Provide the (x, y) coordinate of the cell's center where the given text is located.  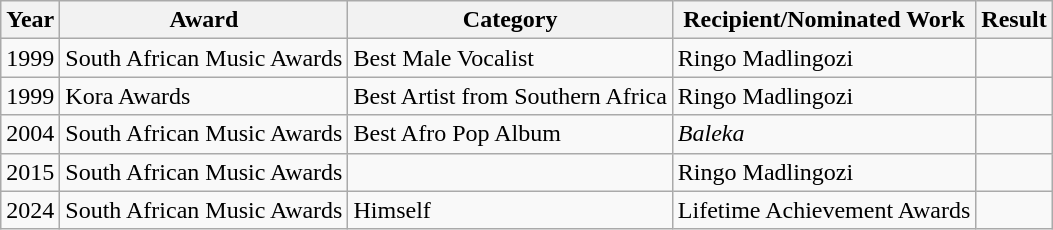
Himself (510, 210)
Year (30, 20)
Best Male Vocalist (510, 58)
Best Afro Pop Album (510, 134)
Kora Awards (204, 96)
Result (1014, 20)
2015 (30, 172)
Best Artist from Southern Africa (510, 96)
Award (204, 20)
Category (510, 20)
Recipient/Nominated Work (824, 20)
Lifetime Achievement Awards (824, 210)
2004 (30, 134)
2024 (30, 210)
Baleka (824, 134)
